Identify which cell holds the provided text, then report its [x, y] central coordinate. 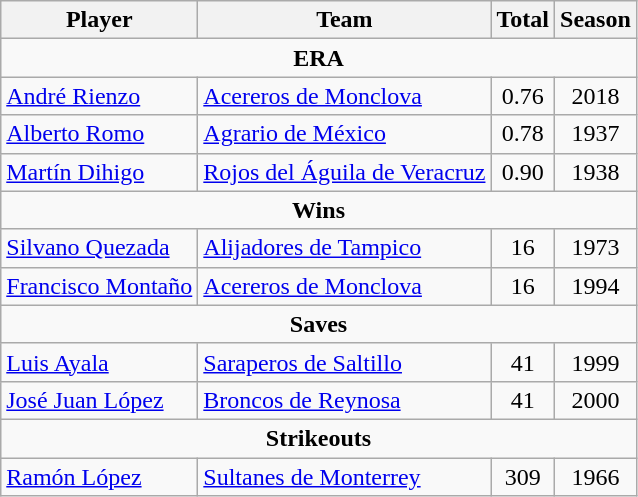
Luis Ayala [100, 362]
Saves [319, 324]
Silvano Quezada [100, 248]
André Rienzo [100, 96]
Strikeouts [319, 438]
ERA [319, 58]
1999 [596, 362]
Player [100, 20]
2000 [596, 400]
Alberto Romo [100, 134]
0.76 [523, 96]
1937 [596, 134]
1994 [596, 286]
Wins [319, 210]
Martín Dihigo [100, 172]
Rojos del Águila de Veracruz [344, 172]
Saraperos de Saltillo [344, 362]
José Juan López [100, 400]
1938 [596, 172]
Alijadores de Tampico [344, 248]
0.90 [523, 172]
Total [523, 20]
0.78 [523, 134]
Ramón López [100, 477]
Season [596, 20]
Team [344, 20]
Francisco Montaño [100, 286]
1966 [596, 477]
Agrario de México [344, 134]
Sultanes de Monterrey [344, 477]
309 [523, 477]
1973 [596, 248]
2018 [596, 96]
Broncos de Reynosa [344, 400]
